Return [X, Y] of the center of cell containing provided text 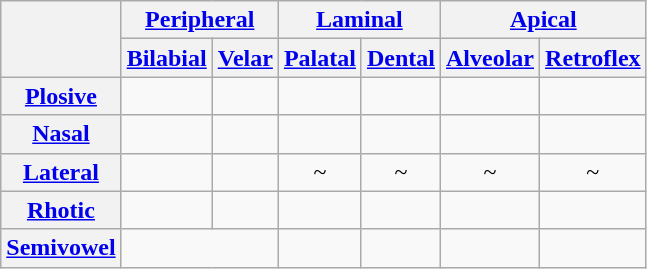
Dental [400, 58]
Laminal [359, 20]
Bilabial [166, 58]
Peripheral [200, 20]
Apical [544, 20]
Retroflex [594, 58]
Plosive [61, 96]
Alveolar [490, 58]
Lateral [61, 172]
Velar [245, 58]
Palatal [320, 58]
Nasal [61, 134]
Rhotic [61, 210]
Semivowel [61, 248]
